Identify which cell holds the provided text, then report its (X, Y) central coordinate. 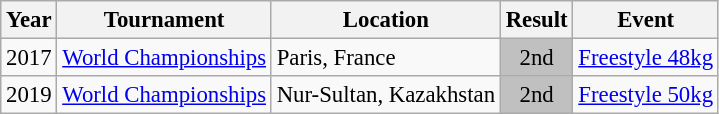
2017 (29, 58)
Event (646, 20)
Nur-Sultan, Kazakhstan (386, 95)
Tournament (164, 20)
2019 (29, 95)
Paris, France (386, 58)
Year (29, 20)
Freestyle 50kg (646, 95)
Result (536, 20)
Location (386, 20)
Freestyle 48kg (646, 58)
